From the cell containing the given text, extract its center point as [x, y] coordinate. 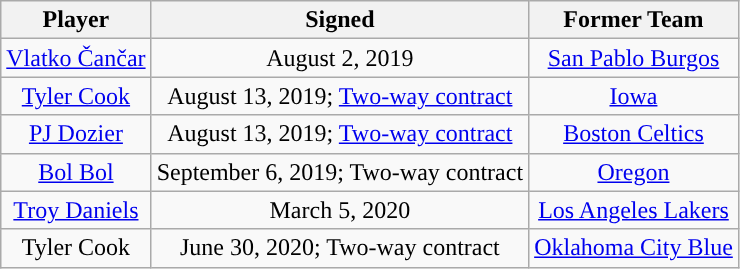
September 6, 2019; Two-way contract [340, 172]
Oregon [634, 172]
March 5, 2020 [340, 210]
Player [76, 20]
Boston Celtics [634, 134]
Los Angeles Lakers [634, 210]
PJ Dozier [76, 134]
Iowa [634, 96]
Oklahoma City Blue [634, 248]
Troy Daniels [76, 210]
Former Team [634, 20]
August 2, 2019 [340, 58]
San Pablo Burgos [634, 58]
Signed [340, 20]
Vlatko Čančar [76, 58]
Bol Bol [76, 172]
June 30, 2020; Two-way contract [340, 248]
